From the cell containing the given text, extract its center point as (X, Y) coordinate. 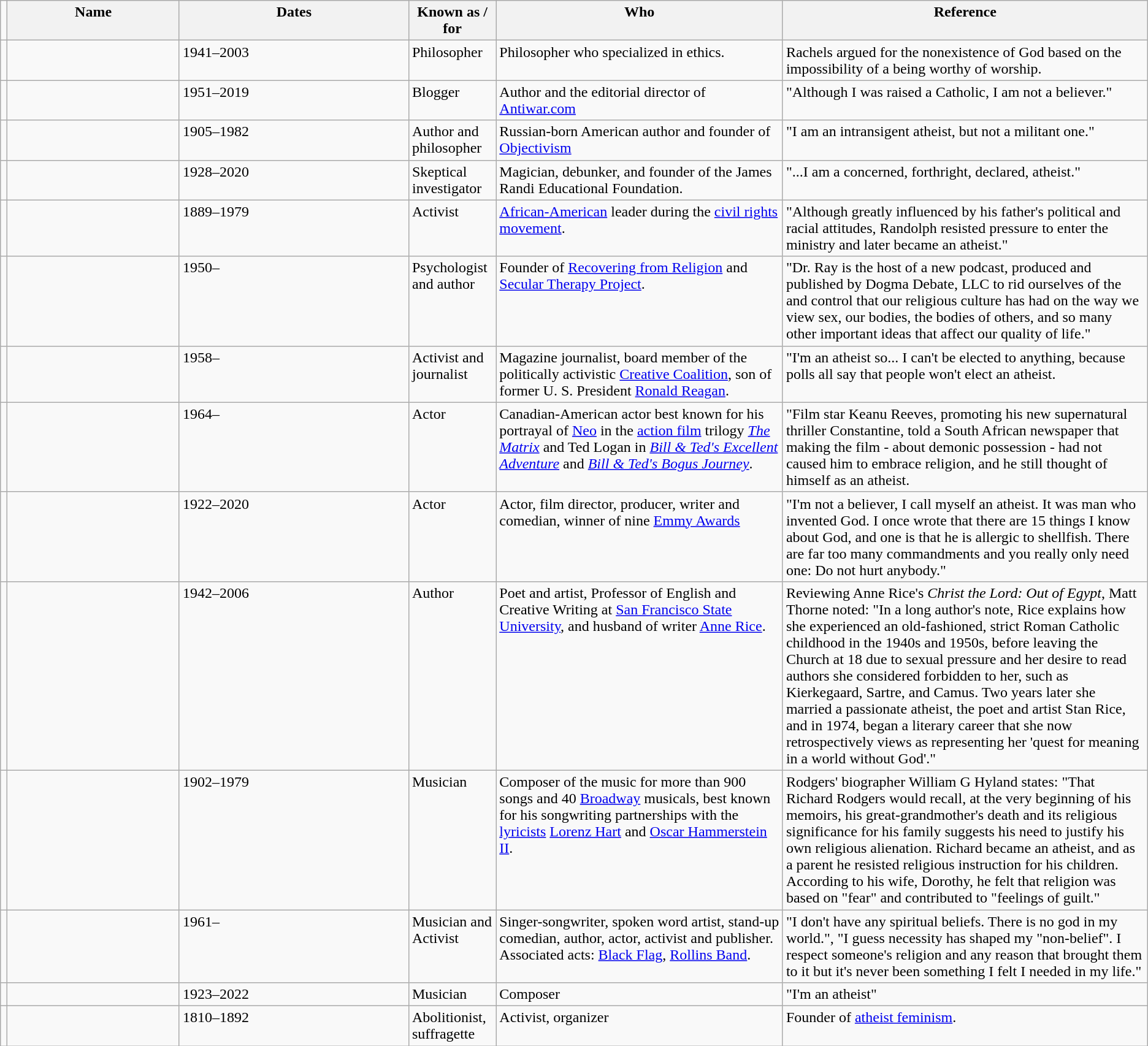
Activist and journalist (452, 374)
Activist (452, 228)
1961– (294, 947)
1889–1979 (294, 228)
"I am an intransigent atheist, but not a militant one." (965, 140)
Blogger (452, 101)
Known as / for (452, 21)
Magician, debunker, and founder of the James Randi Educational Foundation. (640, 180)
Composer (640, 994)
1928–2020 (294, 180)
Reference (965, 21)
"I'm an atheist so... I can't be elected to anything, because polls all say that people won't elect an atheist. (965, 374)
Actor, film director, producer, writer and comedian, winner of nine Emmy Awards (640, 536)
Author and philosopher (452, 140)
Russian-born American author and founder of Objectivism (640, 140)
Musician and Activist (452, 947)
Singer-songwriter, spoken word artist, stand-up comedian, author, actor, activist and publisher. Associated acts: Black Flag, Rollins Band. (640, 947)
1941–2003 (294, 60)
Philosopher (452, 60)
"...I am a concerned, forthright, declared, atheist." (965, 180)
Founder of atheist feminism. (965, 1026)
Author (452, 676)
1922–2020 (294, 536)
1923–2022 (294, 994)
Founder of Recovering from Religion and Secular Therapy Project. (640, 301)
1951–2019 (294, 101)
1950– (294, 301)
Author and the editorial director of Antiwar.com (640, 101)
1810–1892 (294, 1026)
Dates (294, 21)
1958– (294, 374)
Who (640, 21)
"I'm an atheist" (965, 994)
African-American leader during the civil rights movement. (640, 228)
Poet and artist, Professor of English and Creative Writing at San Francisco State University, and husband of writer Anne Rice. (640, 676)
Psychologist and author (452, 301)
Activist, organizer (640, 1026)
Rachels argued for the nonexistence of God based on the impossibility of a being worthy of worship. (965, 60)
1942–2006 (294, 676)
1964– (294, 447)
"Although I was raised a Catholic, I am not a believer." (965, 101)
1902–1979 (294, 840)
1905–1982 (294, 140)
Philosopher who specialized in ethics. (640, 60)
Name (93, 21)
Skeptical investigator (452, 180)
Magazine journalist, board member of the politically activistic Creative Coalition, son of former U. S. President Ronald Reagan. (640, 374)
Abolitionist, suffragette (452, 1026)
